Return (x, y) of the center of cell containing provided text 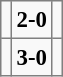
2-0 (32, 20)
3-0 (32, 57)
